Determine the [x, y] coordinate at the center of the cell enclosing the given text.  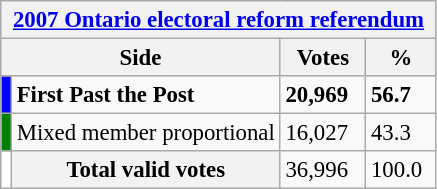
36,996 [323, 170]
Side [140, 58]
20,969 [323, 95]
Total valid votes [146, 170]
100.0 [402, 170]
2007 Ontario electoral reform referendum [219, 20]
Mixed member proportional [146, 133]
43.3 [402, 133]
% [402, 58]
Votes [323, 58]
56.7 [402, 95]
16,027 [323, 133]
First Past the Post [146, 95]
